Search for the cell housing the specified text and yield its (X, Y) center coordinate. 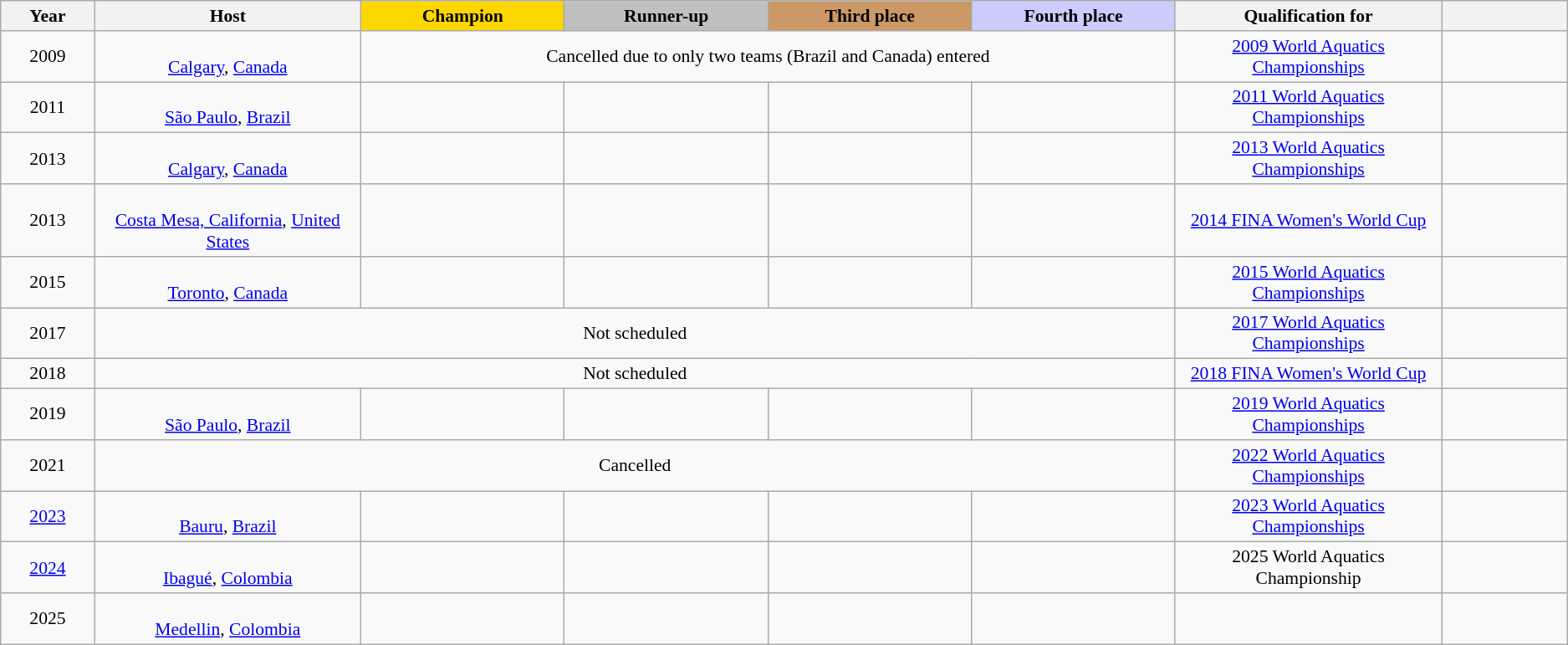
2025 (48, 619)
2009 World Aquatics Championships (1308, 57)
Year (48, 16)
2013 World Aquatics Championships (1308, 159)
Host (227, 16)
Cancelled due to only two teams (Brazil and Canada) entered (768, 57)
Qualification for (1308, 16)
Cancelled (635, 465)
2023 (48, 517)
2021 (48, 465)
Third place (870, 16)
Runner-up (666, 16)
Fourth place (1074, 16)
2022 World Aquatics Championships (1308, 465)
2011 (48, 107)
Champion (462, 16)
2017 World Aquatics Championships (1308, 333)
2023 World Aquatics Championships (1308, 517)
2019 World Aquatics Championships (1308, 415)
2019 (48, 415)
Medellin, Colombia (227, 619)
2018 (48, 374)
2017 (48, 333)
2014 FINA Women's World Cup (1308, 221)
Ibagué, Colombia (227, 567)
2009 (48, 57)
2011 World Aquatics Championships (1308, 107)
Costa Mesa, California, United States (227, 221)
2025 World Aquatics Championship (1308, 567)
2015 (48, 283)
2024 (48, 567)
2018 FINA Women's World Cup (1308, 374)
2015 World Aquatics Championships (1308, 283)
Bauru, Brazil (227, 517)
Toronto, Canada (227, 283)
